Pinpoint the cell where the given text exists, returning its (X, Y) midpoint coordinate. 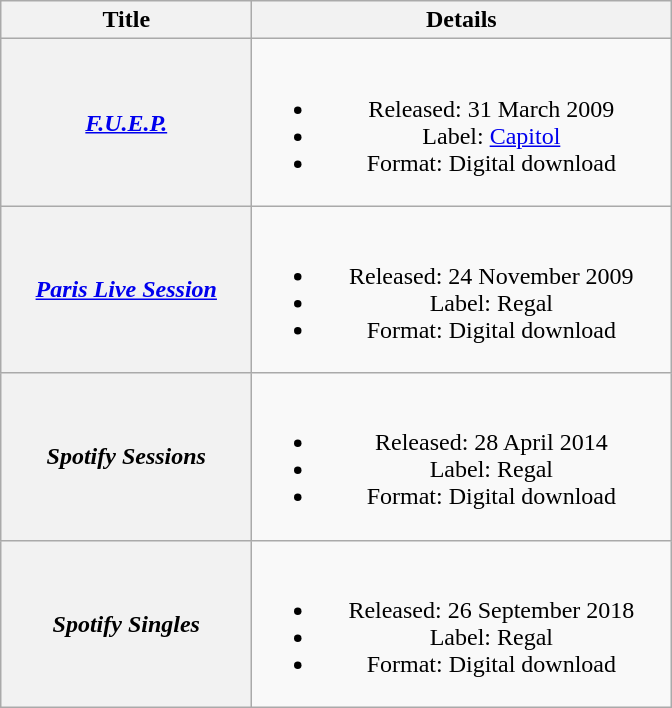
Released: 31 March 2009Label: CapitolFormat: Digital download (462, 122)
Details (462, 20)
Released: 24 November 2009Label: RegalFormat: Digital download (462, 290)
Title (126, 20)
F.U.E.P. (126, 122)
Spotify Singles (126, 624)
Released: 28 April 2014Label: RegalFormat: Digital download (462, 456)
Released: 26 September 2018Label: RegalFormat: Digital download (462, 624)
Spotify Sessions (126, 456)
Paris Live Session (126, 290)
